Detect which cell encompasses the target text, then output its [X, Y] center coordinate. 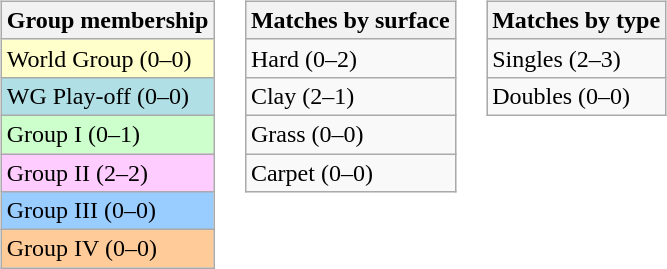
Group III (0–0) [108, 211]
Carpet (0–0) [350, 173]
WG Play-off (0–0) [108, 96]
Doubles (0–0) [576, 96]
Grass (0–0) [350, 134]
Hard (0–2) [350, 58]
Matches by surface [350, 20]
Singles (2–3) [576, 58]
Group IV (0–0) [108, 249]
Matches by type [576, 20]
World Group (0–0) [108, 58]
Clay (2–1) [350, 96]
Group II (2–2) [108, 173]
Group membership [108, 20]
Group I (0–1) [108, 134]
